Locate the cell with the specified text and output its [X, Y] center coordinate. 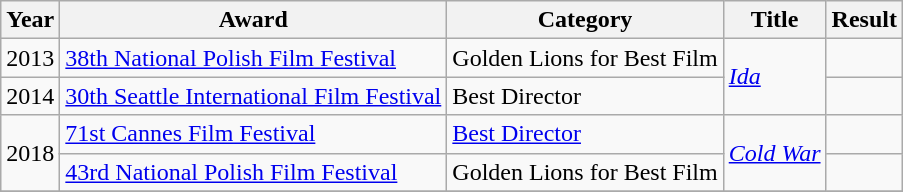
Result [864, 20]
43rd National Polish Film Festival [254, 172]
38th National Polish Film Festival [254, 58]
2014 [30, 96]
Cold War [774, 153]
Year [30, 20]
Award [254, 20]
2018 [30, 153]
71st Cannes Film Festival [254, 134]
Category [585, 20]
2013 [30, 58]
Title [774, 20]
Ida [774, 77]
30th Seattle International Film Festival [254, 96]
